Provide the (x, y) coordinate of the cell's center where the given text is located.  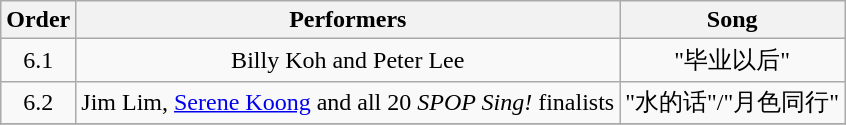
Order (38, 20)
"毕业以后" (732, 60)
6.2 (38, 102)
Jim Lim, Serene Koong and all 20 SPOP Sing! finalists (348, 102)
Billy Koh and Peter Lee (348, 60)
Song (732, 20)
Performers (348, 20)
6.1 (38, 60)
"水的话"/"月色同行" (732, 102)
